Output the [X, Y] coordinate of the center of the cell containing the given text.  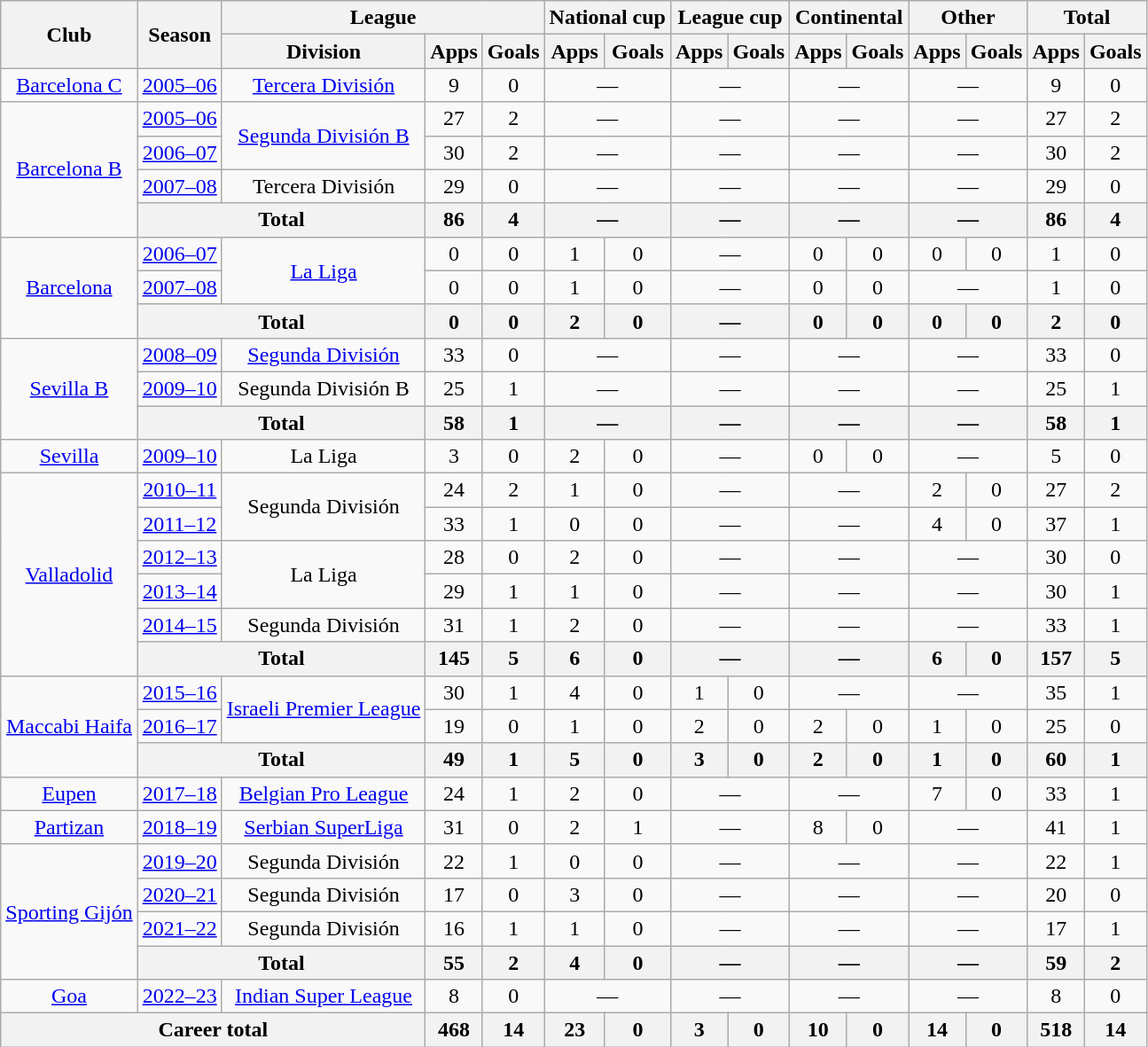
2022–23 [179, 996]
2019–20 [179, 861]
Israeli Premier League [324, 709]
Other [968, 18]
49 [454, 760]
Career total [213, 1030]
2010–11 [179, 490]
2016–17 [179, 726]
37 [1056, 524]
2018–19 [179, 827]
Indian Super League [324, 996]
League [383, 18]
2015–16 [179, 692]
55 [454, 962]
Goa [69, 996]
Valladolid [69, 574]
59 [1056, 962]
2011–12 [179, 524]
2017–18 [179, 793]
10 [818, 1030]
Continental [849, 18]
Serbian SuperLiga [324, 827]
National cup [607, 18]
Eupen [69, 793]
Club [69, 35]
Barcelona B [69, 169]
Season [179, 35]
2012–13 [179, 558]
2008–09 [179, 355]
20 [1056, 895]
2020–21 [179, 895]
23 [574, 1030]
7 [937, 793]
2013–14 [179, 591]
Barcelona C [69, 85]
19 [454, 726]
Sevilla B [69, 388]
Sevilla [69, 457]
Belgian Pro League [324, 793]
Maccabi Haifa [69, 726]
16 [454, 928]
Barcelona [69, 287]
468 [454, 1030]
Partizan [69, 827]
60 [1056, 760]
Sporting Gijón [69, 911]
41 [1056, 827]
Division [324, 51]
League cup [730, 18]
145 [454, 659]
35 [1056, 692]
2021–22 [179, 928]
2014–15 [179, 625]
157 [1056, 659]
28 [454, 558]
518 [1056, 1030]
